Return the [x, y] coordinate for the center point of the cell that contains the specified text.  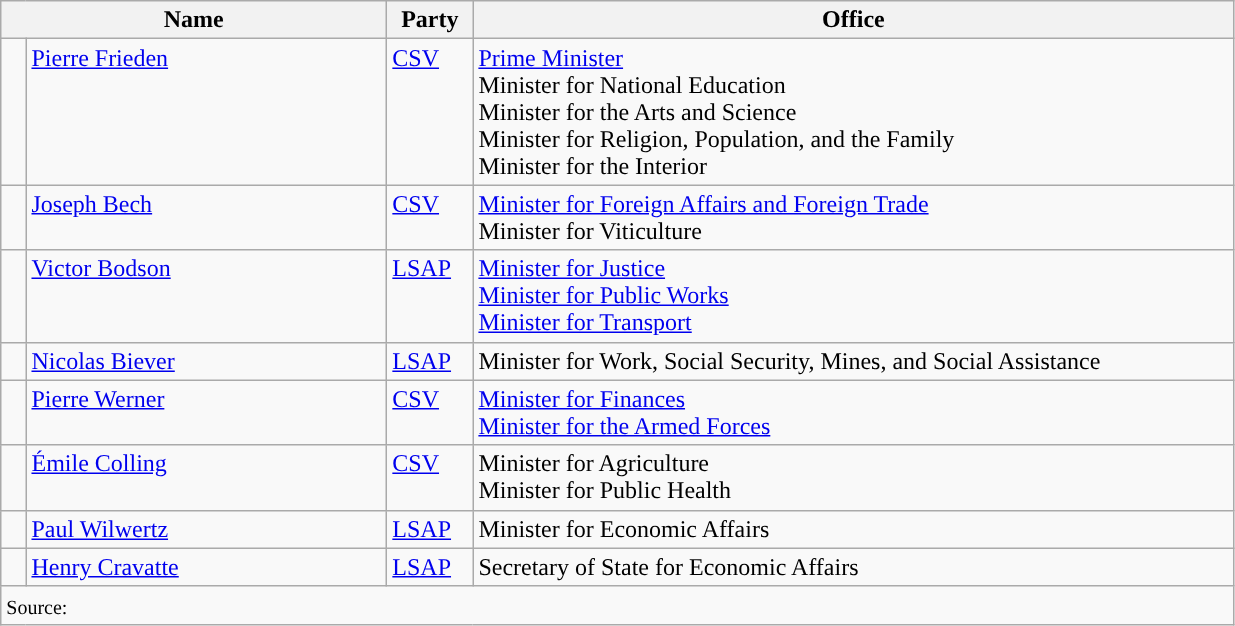
Henry Cravatte [206, 567]
Paul Wilwertz [206, 529]
Pierre Frieden [206, 112]
Minister for Finances Minister for the Armed Forces [854, 412]
Minister for Foreign Affairs and Foreign Trade Minister for Viticulture [854, 218]
Minister for Economic Affairs [854, 529]
Minister for Agriculture Minister for Public Health [854, 478]
Nicolas Biever [206, 361]
Minister for Justice Minister for Public Works Minister for Transport [854, 296]
Pierre Werner [206, 412]
Secretary of State for Economic Affairs [854, 567]
Source: [618, 605]
Émile Colling [206, 478]
Party [430, 20]
Victor Bodson [206, 296]
Office [854, 20]
Name [194, 20]
Joseph Bech [206, 218]
Minister for Work, Social Security, Mines, and Social Assistance [854, 361]
